From the cell containing the given text, extract its center point as [X, Y] coordinate. 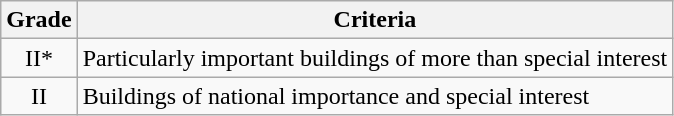
Criteria [375, 20]
II [39, 96]
II* [39, 58]
Particularly important buildings of more than special interest [375, 58]
Buildings of national importance and special interest [375, 96]
Grade [39, 20]
